Detect which cell encompasses the target text, then output its (x, y) center coordinate. 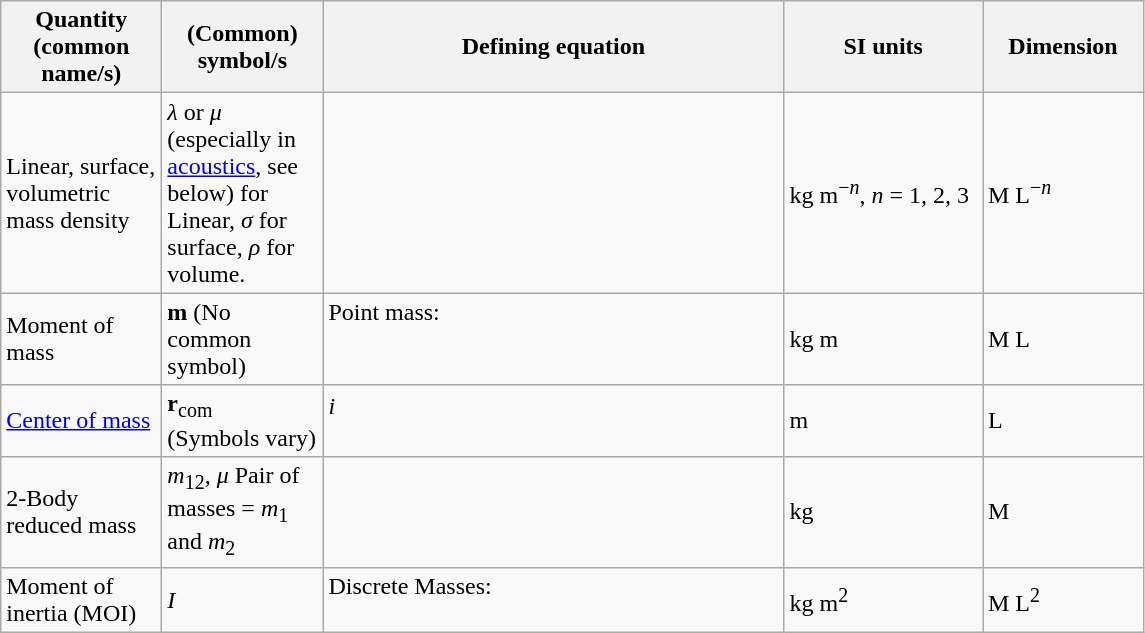
Defining equation (554, 47)
L (1062, 420)
I (242, 600)
SI units (884, 47)
M L (1062, 339)
Moment of inertia (MOI) (82, 600)
Center of mass (82, 420)
Moment of mass (82, 339)
λ or μ (especially in acoustics, see below) for Linear, σ for surface, ρ for volume. (242, 193)
M L−n (1062, 193)
i (554, 420)
m12, μ Pair of masses = m1 and m2 (242, 512)
Discrete Masses: (554, 600)
rcom(Symbols vary) (242, 420)
kg (884, 512)
M L2 (1062, 600)
kg m−n, n = 1, 2, 3 (884, 193)
(Common) symbol/s (242, 47)
Dimension (1062, 47)
kg m (884, 339)
kg m2 (884, 600)
Quantity (common name/s) (82, 47)
m (884, 420)
M (1062, 512)
Linear, surface, volumetric mass density (82, 193)
Point mass: (554, 339)
m (No common symbol) (242, 339)
2-Body reduced mass (82, 512)
